Determine the (X, Y) coordinate at the center of the cell enclosing the given text.  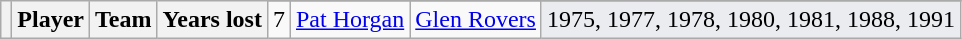
7 (278, 20)
Pat Horgan (350, 20)
Glen Rovers (476, 20)
Player (51, 20)
Years lost (212, 20)
1975, 1977, 1978, 1980, 1981, 1988, 1991 (750, 20)
Team (124, 20)
